Provide the (x, y) coordinate of the cell's center where the given text is located.  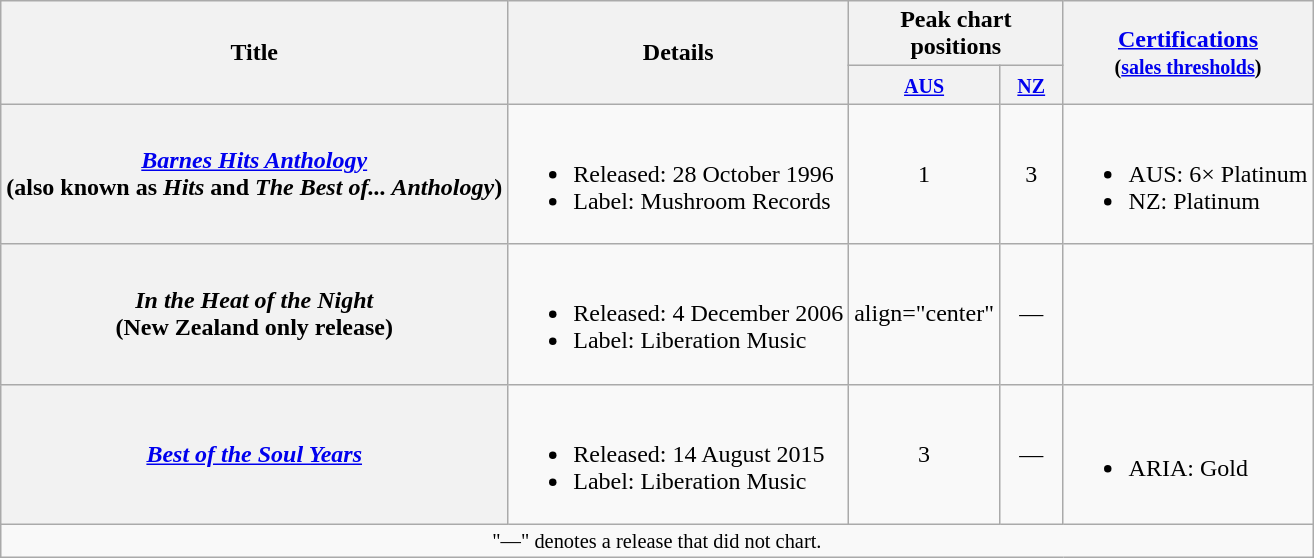
ARIA: Gold (1188, 454)
align="center" (924, 314)
Released: 28 October 1996Label: Mushroom Records (678, 174)
AUS: 6× PlatinumNZ: Platinum (1188, 174)
Barnes Hits Anthology (also known as Hits and The Best of... Anthology) (254, 174)
Peak chart positions (956, 34)
Title (254, 52)
Released: 14 August 2015Label: Liberation Music (678, 454)
Details (678, 52)
AUS (924, 85)
In the Heat of the Night (New Zealand only release) (254, 314)
Released: 4 December 2006Label: Liberation Music (678, 314)
Certifications(sales thresholds) (1188, 52)
1 (924, 174)
Best of the Soul Years (254, 454)
NZ (1031, 85)
"—" denotes a release that did not chart. (657, 541)
